Find where the given text appears and provide that cell's center as [X, Y] coordinate. 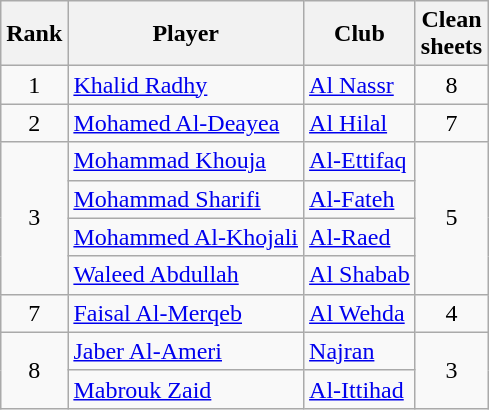
Waleed Abdullah [186, 275]
Mohammad Sharifi [186, 199]
Al Nassr [360, 85]
Player [186, 34]
Al Shabab [360, 275]
Al-Fateh [360, 199]
2 [34, 123]
Al-Ettifaq [360, 161]
4 [451, 313]
Mohammed Al-Khojali [186, 237]
Cleansheets [451, 34]
1 [34, 85]
Al-Ittihad [360, 389]
Al Hilal [360, 123]
Rank [34, 34]
Al-Raed [360, 237]
Mohamed Al-Deayea [186, 123]
Al Wehda [360, 313]
Club [360, 34]
Mohammad Khouja [186, 161]
Mabrouk Zaid [186, 389]
Faisal Al-Merqeb [186, 313]
Khalid Radhy [186, 85]
5 [451, 218]
Najran [360, 351]
Jaber Al-Ameri [186, 351]
